Capture the cell that displays the provided text and extract its [x, y] central coordinate. 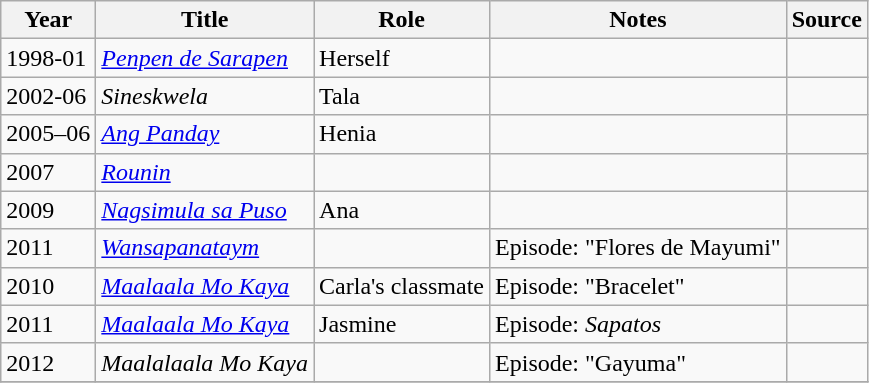
Episode: "Bracelet" [638, 286]
Penpen de Sarapen [205, 58]
1998-01 [48, 58]
Title [205, 20]
Nagsimula sa Puso [205, 210]
2005–06 [48, 134]
Tala [402, 96]
Year [48, 20]
2009 [48, 210]
Sineskwela [205, 96]
Episode: Sapatos [638, 324]
2007 [48, 172]
2010 [48, 286]
2002-06 [48, 96]
2012 [48, 362]
Notes [638, 20]
Wansapanataym [205, 248]
Rounin [205, 172]
Episode: "Flores de Mayumi" [638, 248]
Episode: "Gayuma" [638, 362]
Jasmine [402, 324]
Ang Panday [205, 134]
Herself [402, 58]
Henia [402, 134]
Source [826, 20]
Ana [402, 210]
Carla's classmate [402, 286]
Maalalaala Mo Kaya [205, 362]
Role [402, 20]
